Provide the (X, Y) coordinate of the cell's center where the given text is located.  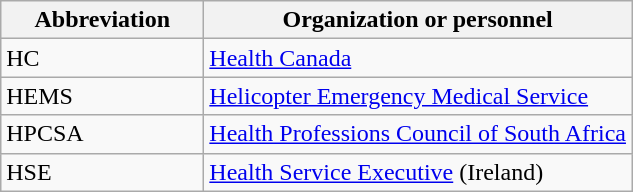
Health Professions Council of South Africa (418, 134)
Health Service Executive (Ireland) (418, 172)
HSE (102, 172)
Health Canada (418, 58)
Helicopter Emergency Medical Service (418, 96)
HC (102, 58)
HEMS (102, 96)
Abbreviation (102, 20)
HPCSA (102, 134)
Organization or personnel (418, 20)
